Detect which cell encompasses the target text, then output its [x, y] center coordinate. 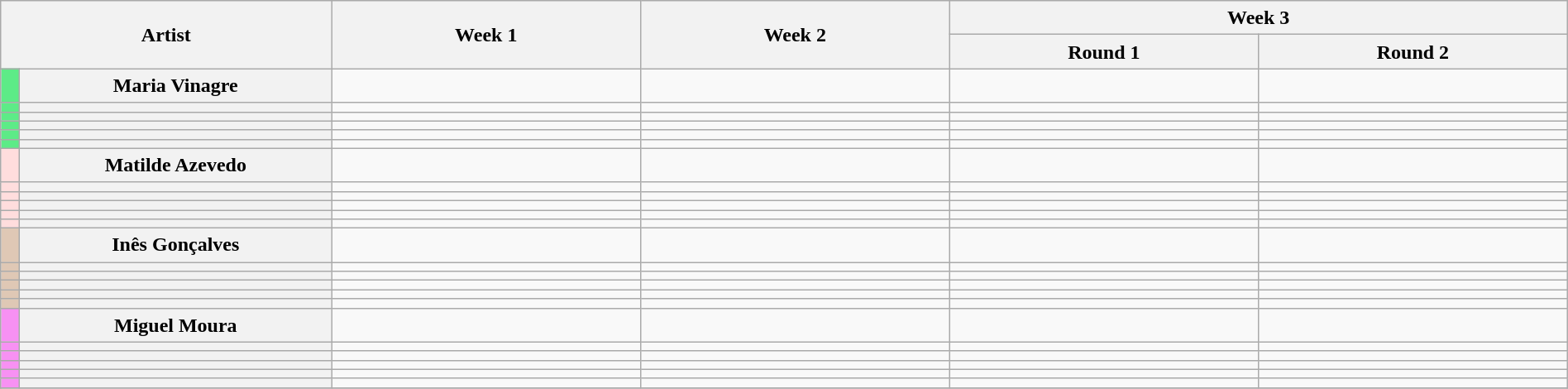
Artist [166, 35]
Miguel Moura [175, 324]
Week 2 [796, 35]
Round 2 [1413, 51]
Matilde Azevedo [175, 166]
Week 1 [486, 35]
Round 1 [1104, 51]
Maria Vinagre [175, 86]
Inês Gonçalves [175, 245]
Week 3 [1259, 18]
